Determine the [X, Y] coordinate at the center of the cell enclosing the given text.  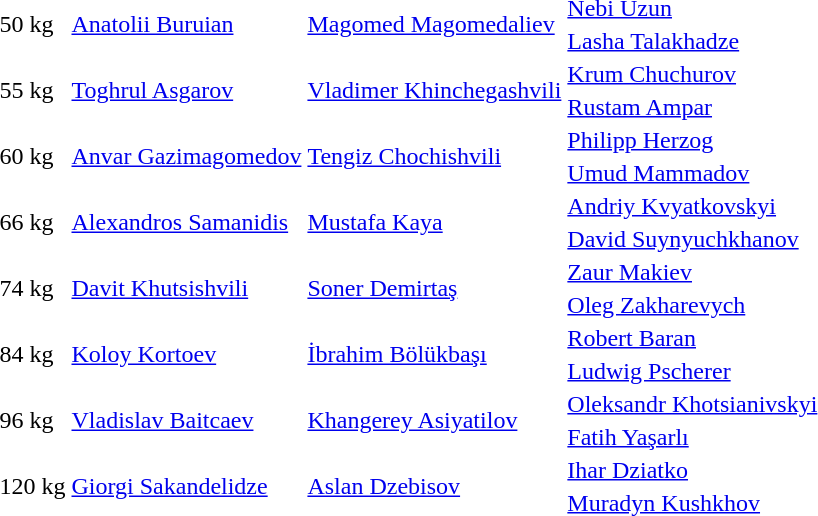
Toghrul Asgarov [186, 90]
Vladislav Baitcaev [186, 420]
Vladimer Khinchegashvili [434, 90]
Koloy Kortoev [186, 354]
İbrahim Bölükbaşı [434, 354]
Khangerey Asiyatilov [434, 420]
Mustafa Kaya [434, 222]
Alexandros Samanidis [186, 222]
Tengiz Chochishvili [434, 156]
Davit Khutsishvili [186, 288]
Anvar Gazimagomedov [186, 156]
Soner Demirtaş [434, 288]
